Scan for the cell matching the given text and deliver its [x, y] coordinate at center. 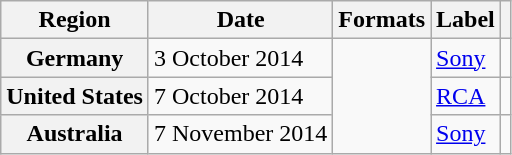
3 October 2014 [240, 58]
7 November 2014 [240, 134]
Germany [75, 58]
Formats [382, 20]
Date [240, 20]
Label [466, 20]
RCA [466, 96]
Australia [75, 134]
United States [75, 96]
Region [75, 20]
7 October 2014 [240, 96]
